For the text-containing cell, return its midpoint in (x, y) coordinate format. 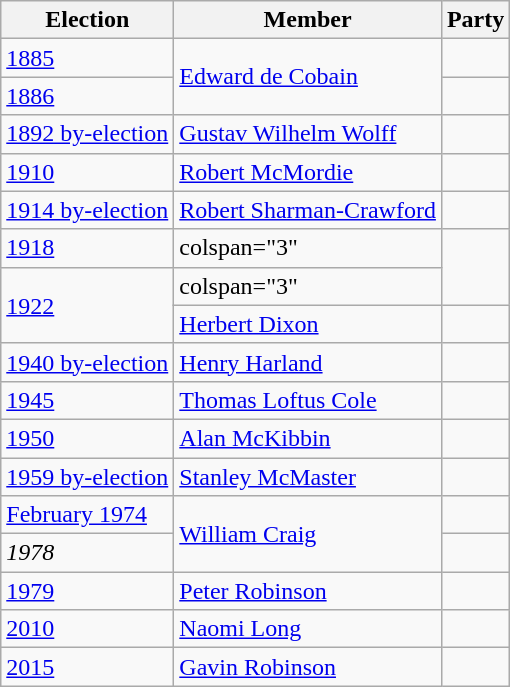
1945 (88, 400)
Robert Sharman-Crawford (308, 210)
1979 (88, 591)
Henry Harland (308, 362)
February 1974 (88, 515)
1978 (88, 553)
1914 by-election (88, 210)
Robert McMordie (308, 172)
Peter Robinson (308, 591)
2010 (88, 629)
Member (308, 20)
Stanley McMaster (308, 477)
1922 (88, 305)
1950 (88, 438)
Party (475, 20)
Naomi Long (308, 629)
Edward de Cobain (308, 77)
William Craig (308, 534)
Alan McKibbin (308, 438)
Gustav Wilhelm Wolff (308, 134)
1910 (88, 172)
1892 by-election (88, 134)
2015 (88, 667)
Gavin Robinson (308, 667)
1940 by-election (88, 362)
Election (88, 20)
1918 (88, 248)
Thomas Loftus Cole (308, 400)
1885 (88, 58)
1959 by-election (88, 477)
Herbert Dixon (308, 324)
1886 (88, 96)
